Extract the [X, Y] coordinate from the center of the cell holding the provided text.  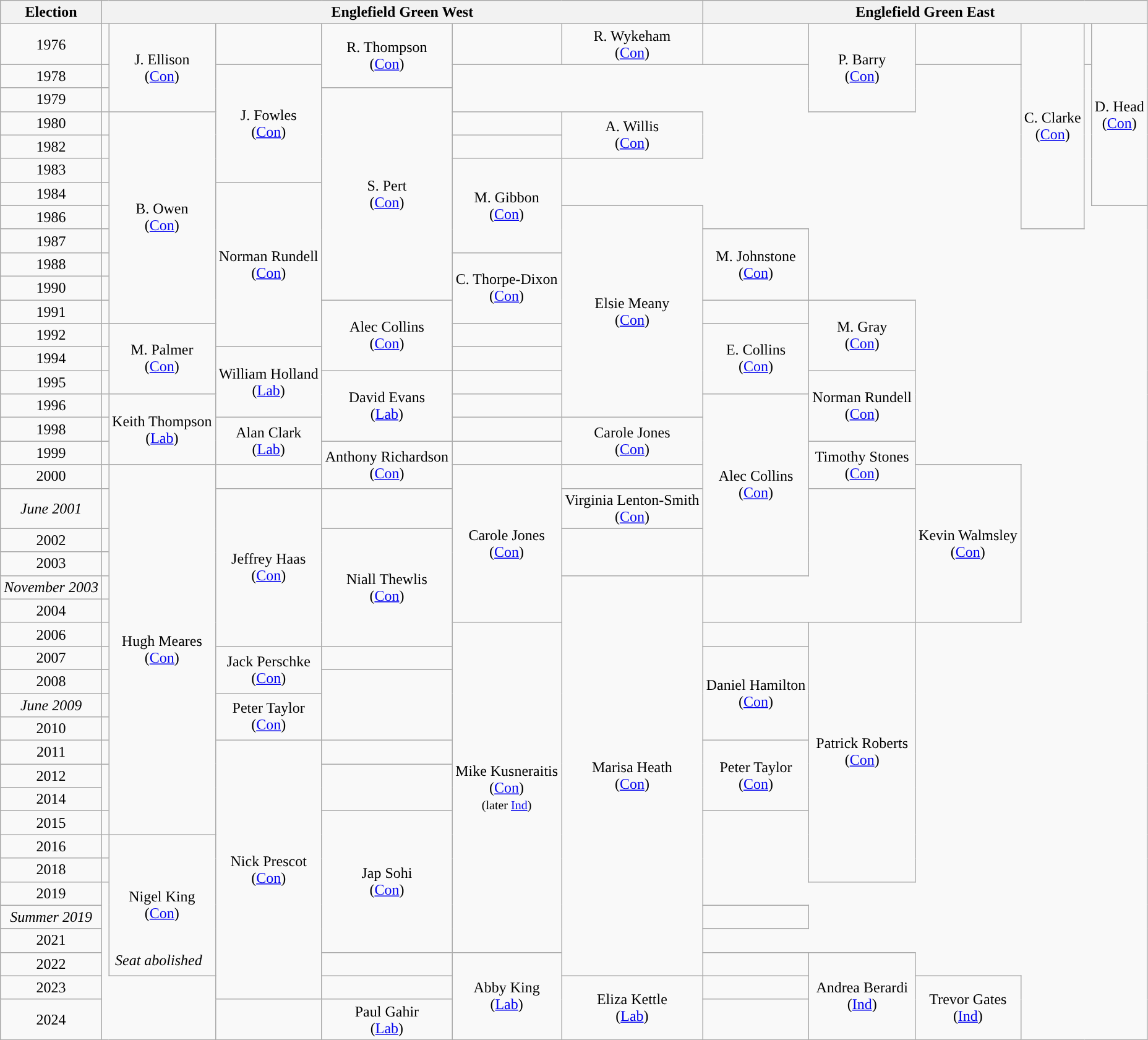
Hugh Meares(Con) [162, 650]
1999 [51, 453]
M. Gray(Con) [862, 335]
2012 [51, 776]
Jap Sohi(Con) [387, 882]
Summer 2019 [51, 917]
P. Barry(Con) [862, 68]
Alan Clark(Lab) [268, 441]
Niall Thewlis(Con) [387, 587]
2018 [51, 870]
C. Thorpe-Dixon(Con) [507, 288]
1987 [51, 241]
Election [51, 12]
2002 [51, 540]
1995 [51, 382]
Jeffrey Haas(Con) [268, 567]
2019 [51, 893]
1990 [51, 288]
2015 [51, 823]
Abby King(Lab) [507, 996]
2003 [51, 564]
1991 [51, 311]
Andrea Berardi(Ind) [862, 996]
2008 [51, 681]
Anthony Richardson(Con) [387, 465]
Daniel Hamilton(Con) [756, 693]
Jack Perschke(Con) [268, 669]
June 2009 [51, 705]
Nigel King(Con) [162, 905]
Keith Thompson(Lab) [162, 429]
1992 [51, 335]
2016 [51, 846]
R. Thompson(Con) [387, 56]
Marisa Heath(Con) [632, 776]
William Holland(Lab) [268, 382]
2011 [51, 752]
2004 [51, 611]
2007 [51, 658]
Timothy Stones(Con) [862, 465]
1982 [51, 147]
Englefield Green West [402, 12]
Elsie Meany(Con) [632, 312]
David Evans(Lab) [387, 406]
D. Head(Con) [1120, 115]
E. Collins(Con) [756, 359]
Trevor Gates(Ind) [969, 1007]
2014 [51, 799]
Patrick Roberts(Con) [862, 752]
C. Clarke(Con) [1053, 127]
June 2001 [51, 509]
2023 [51, 987]
M. Palmer(Con) [162, 359]
Virginia Lenton-Smith(Con) [632, 509]
2024 [51, 1020]
1984 [51, 194]
J. Fowles(Con) [268, 123]
Kevin Walmsley(Con) [969, 543]
S. Pert(Con) [387, 194]
1986 [51, 217]
M. Gibbon(Con) [507, 205]
Paul Gahir(Lab) [387, 1020]
1979 [51, 100]
M. Johnstone(Con) [756, 264]
Nick Prescot(Con) [268, 870]
1994 [51, 359]
1983 [51, 170]
2021 [51, 940]
1998 [51, 429]
Seat abolished [158, 960]
Englefield Green East [925, 12]
November 2003 [51, 587]
1980 [51, 123]
A. Willis(Con) [632, 135]
R. Wykeham(Con) [632, 45]
B. Owen(Con) [162, 218]
1988 [51, 264]
2022 [51, 964]
2006 [51, 634]
1996 [51, 406]
J. Ellison(Con) [162, 68]
2000 [51, 476]
2010 [51, 729]
1976 [51, 45]
Eliza Kettle(Lab) [632, 1007]
Mike Kusneraitis(Con)(later Ind) [507, 787]
1978 [51, 76]
